Locate the cell with the specified text and output its (X, Y) center coordinate. 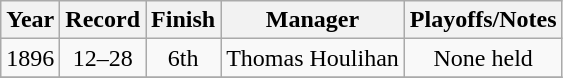
Thomas Houlihan (313, 58)
Manager (313, 20)
Record (103, 20)
6th (184, 58)
12–28 (103, 58)
Playoffs/Notes (483, 20)
1896 (30, 58)
None held (483, 58)
Finish (184, 20)
Year (30, 20)
